Return the [X, Y] coordinate for the center point of the cell that contains the specified text.  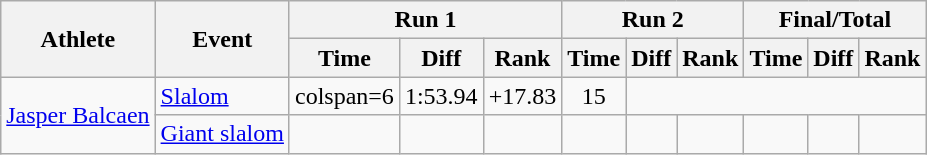
Jasper Balcaen [78, 115]
colspan=6 [344, 96]
Giant slalom [222, 134]
+17.83 [522, 96]
Final/Total [835, 20]
Run 2 [653, 20]
1:53.94 [441, 96]
Run 1 [425, 20]
Slalom [222, 96]
Athlete [78, 39]
15 [594, 96]
Event [222, 39]
